Extract the [X, Y] coordinate from the center of the cell holding the provided text.  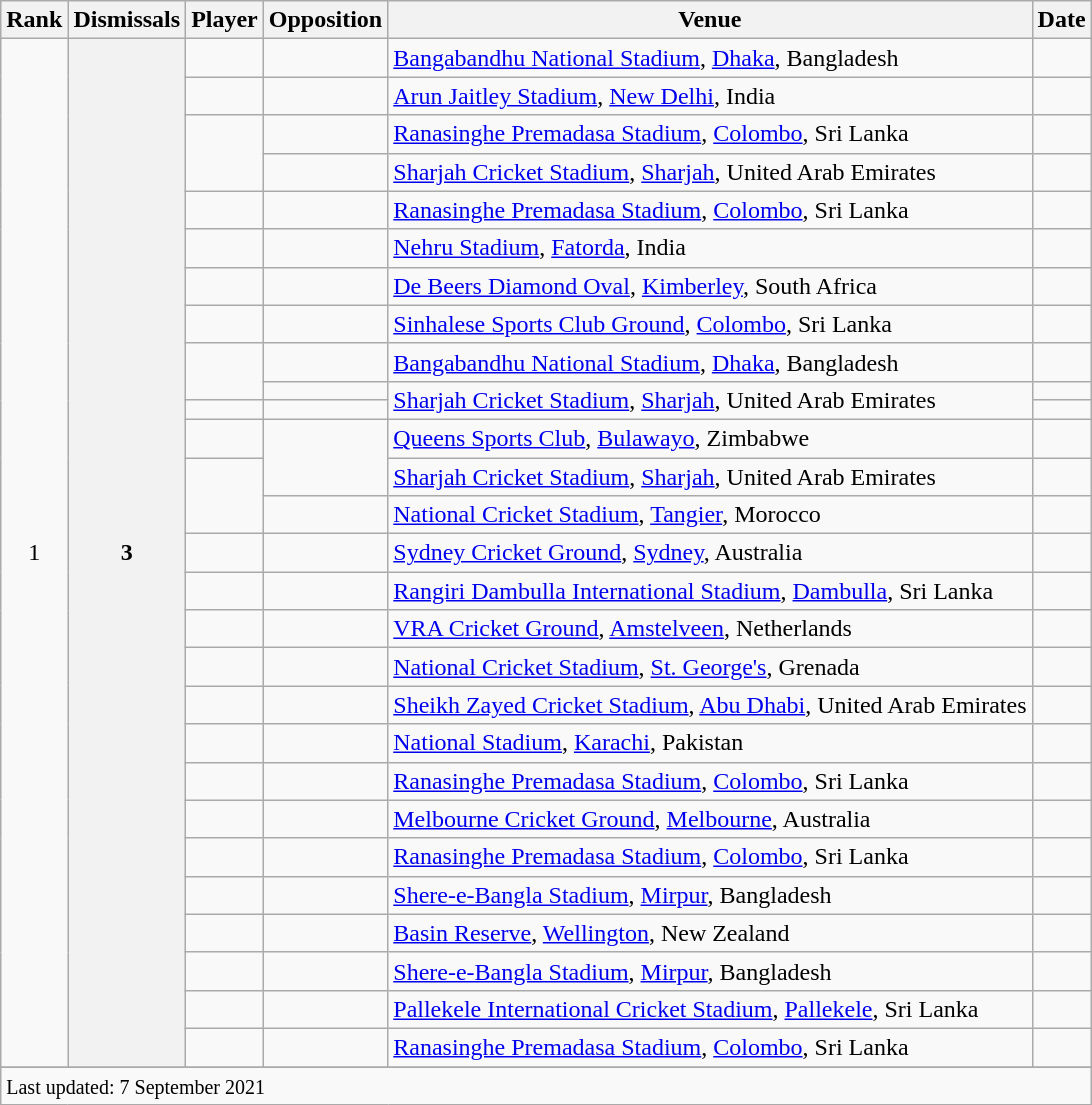
Basin Reserve, Wellington, New Zealand [710, 933]
Sinhalese Sports Club Ground, Colombo, Sri Lanka [710, 324]
Melbourne Cricket Ground, Melbourne, Australia [710, 819]
National Cricket Stadium, Tangier, Morocco [710, 515]
3 [127, 553]
Arun Jaitley Stadium, New Delhi, India [710, 96]
Pallekele International Cricket Stadium, Pallekele, Sri Lanka [710, 1009]
Dismissals [127, 20]
Rank [34, 20]
National Cricket Stadium, St. George's, Grenada [710, 667]
Date [1062, 20]
Nehru Stadium, Fatorda, India [710, 248]
Sydney Cricket Ground, Sydney, Australia [710, 553]
Venue [710, 20]
Player [225, 20]
National Stadium, Karachi, Pakistan [710, 743]
Sheikh Zayed Cricket Stadium, Abu Dhabi, United Arab Emirates [710, 705]
VRA Cricket Ground, Amstelveen, Netherlands [710, 629]
1 [34, 553]
Queens Sports Club, Bulawayo, Zimbabwe [710, 438]
Last updated: 7 September 2021 [546, 1085]
De Beers Diamond Oval, Kimberley, South Africa [710, 286]
Rangiri Dambulla International Stadium, Dambulla, Sri Lanka [710, 591]
Opposition [325, 20]
